Determine the [X, Y] coordinate at the center of the cell enclosing the given text.  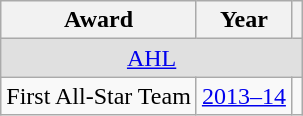
Award [99, 20]
2013–14 [244, 96]
First All-Star Team [99, 96]
AHL [152, 58]
Year [244, 20]
